Detect which cell encompasses the target text, then output its (x, y) center coordinate. 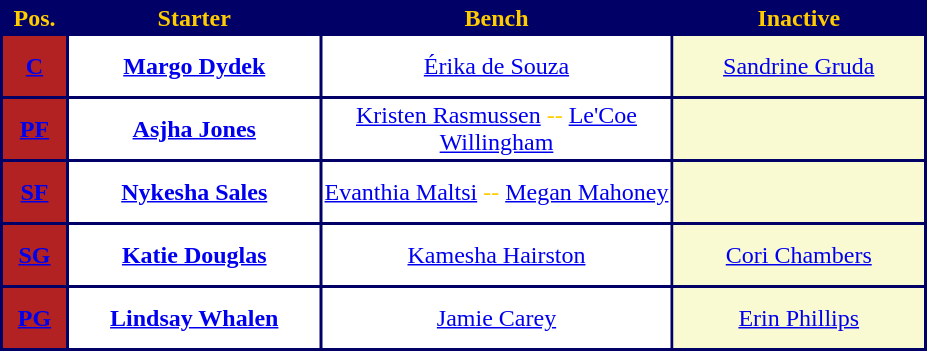
Inactive (799, 18)
SF (34, 192)
Nykesha Sales (194, 192)
Asjha Jones (194, 129)
Cori Chambers (799, 255)
Bench (496, 18)
Lindsay Whalen (194, 318)
Sandrine Gruda (799, 66)
Kristen Rasmussen -- Le'Coe Willingham (496, 129)
Evanthia Maltsi -- Megan Mahoney (496, 192)
PF (34, 129)
SG (34, 255)
Jamie Carey (496, 318)
Margo Dydek (194, 66)
Katie Douglas (194, 255)
Erin Phillips (799, 318)
C (34, 66)
Pos. (34, 18)
Kamesha Hairston (496, 255)
PG (34, 318)
Érika de Souza (496, 66)
Starter (194, 18)
